For the text-containing cell, return its midpoint in (x, y) coordinate format. 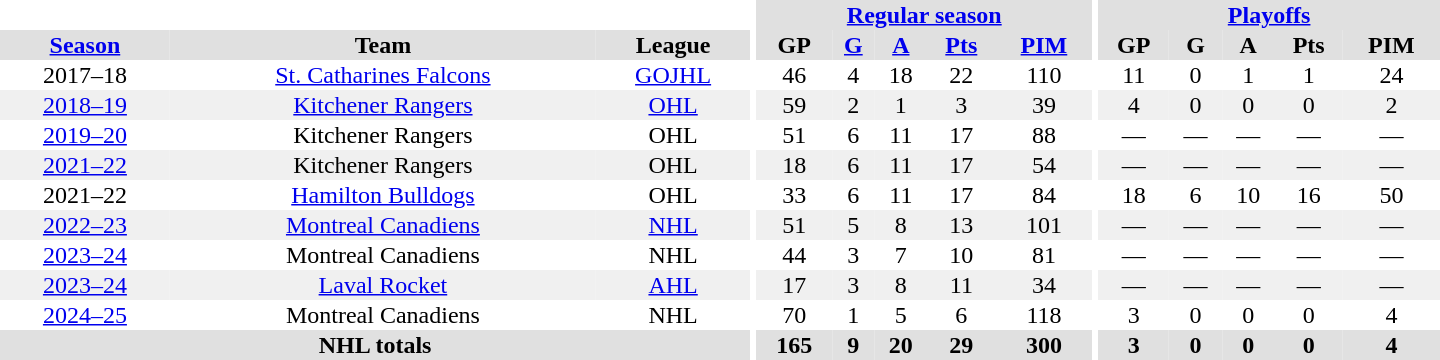
46 (794, 75)
AHL (673, 285)
Regular season (924, 15)
81 (1044, 255)
16 (1309, 195)
24 (1392, 75)
Hamilton Bulldogs (383, 195)
22 (961, 75)
54 (1044, 165)
29 (961, 345)
118 (1044, 315)
44 (794, 255)
50 (1392, 195)
Season (85, 45)
88 (1044, 135)
2024–25 (85, 315)
Laval Rocket (383, 285)
Team (383, 45)
2022–23 (85, 225)
NHL totals (375, 345)
84 (1044, 195)
110 (1044, 75)
St. Catharines Falcons (383, 75)
2017–18 (85, 75)
2018–19 (85, 105)
League (673, 45)
165 (794, 345)
300 (1044, 345)
59 (794, 105)
33 (794, 195)
7 (900, 255)
2019–20 (85, 135)
Playoffs (1269, 15)
101 (1044, 225)
9 (853, 345)
70 (794, 315)
GOJHL (673, 75)
13 (961, 225)
39 (1044, 105)
34 (1044, 285)
20 (900, 345)
